Capture the cell that displays the provided text and extract its (x, y) central coordinate. 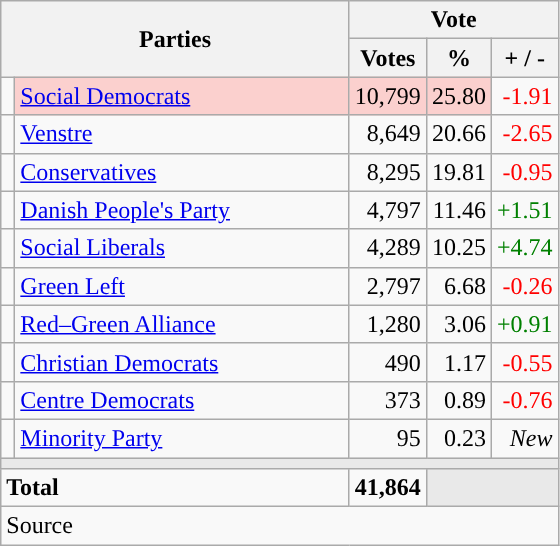
0.23 (458, 438)
490 (388, 362)
3.06 (458, 324)
New (524, 438)
0.89 (458, 400)
8,295 (388, 172)
1.17 (458, 362)
41,864 (388, 488)
6.68 (458, 286)
8,649 (388, 134)
Parties (176, 39)
10.25 (458, 248)
+0.91 (524, 324)
Minority Party (182, 438)
4,289 (388, 248)
+1.51 (524, 210)
1,280 (388, 324)
11.46 (458, 210)
-2.65 (524, 134)
-1.91 (524, 96)
Vote (454, 20)
Total (176, 488)
-0.95 (524, 172)
Venstre (182, 134)
Red–Green Alliance (182, 324)
25.80 (458, 96)
2,797 (388, 286)
% (458, 58)
-0.26 (524, 286)
4,797 (388, 210)
Social Democrats (182, 96)
Green Left (182, 286)
Votes (388, 58)
95 (388, 438)
373 (388, 400)
Christian Democrats (182, 362)
-0.55 (524, 362)
Source (280, 526)
Centre Democrats (182, 400)
+ / - (524, 58)
19.81 (458, 172)
-0.76 (524, 400)
+4.74 (524, 248)
10,799 (388, 96)
Conservatives (182, 172)
Danish People's Party (182, 210)
Social Liberals (182, 248)
20.66 (458, 134)
